Find where the given text appears and provide that cell's center as (x, y) coordinate. 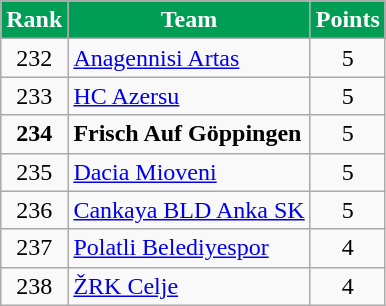
Frisch Auf Göppingen (189, 134)
Polatli Belediyespor (189, 248)
235 (34, 172)
Team (189, 20)
238 (34, 286)
233 (34, 96)
Anagennisi Artas (189, 58)
Rank (34, 20)
Dacia Mioveni (189, 172)
HC Azersu (189, 96)
Cankaya BLD Anka SK (189, 210)
237 (34, 248)
232 (34, 58)
236 (34, 210)
234 (34, 134)
Points (348, 20)
ŽRK Celje (189, 286)
